Scan for the cell matching the given text and deliver its (X, Y) coordinate at center. 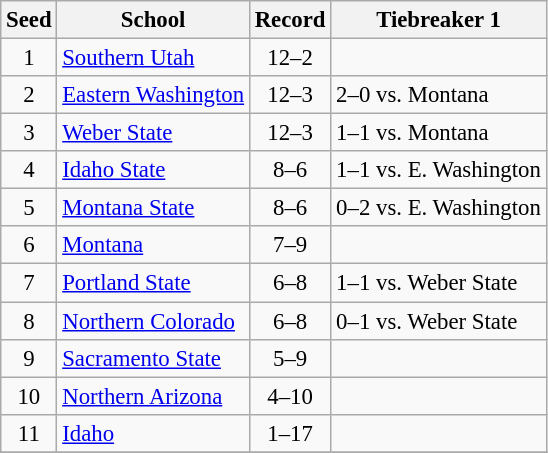
0–1 vs. Weber State (438, 321)
11 (29, 433)
Northern Colorado (153, 321)
1 (29, 58)
Montana (153, 245)
5–9 (290, 358)
3 (29, 133)
1–1 vs. E. Washington (438, 170)
4 (29, 170)
12–2 (290, 58)
9 (29, 358)
Eastern Washington (153, 95)
2 (29, 95)
Idaho State (153, 170)
1–1 vs. Montana (438, 133)
1–17 (290, 433)
1–1 vs. Weber State (438, 283)
7–9 (290, 245)
6 (29, 245)
Weber State (153, 133)
8 (29, 321)
Record (290, 20)
Montana State (153, 208)
Southern Utah (153, 58)
Northern Arizona (153, 396)
0–2 vs. E. Washington (438, 208)
7 (29, 283)
School (153, 20)
Portland State (153, 283)
5 (29, 208)
2–0 vs. Montana (438, 95)
10 (29, 396)
Idaho (153, 433)
4–10 (290, 396)
Tiebreaker 1 (438, 20)
Sacramento State (153, 358)
Seed (29, 20)
